Search for the cell housing the specified text and yield its [x, y] center coordinate. 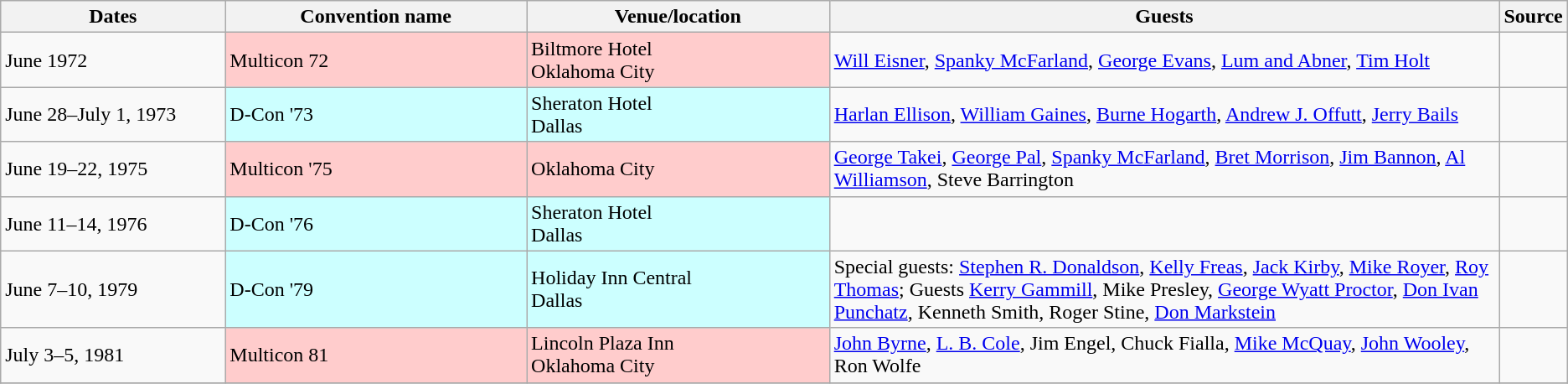
Multicon 81 [376, 355]
D-Con '79 [376, 289]
George Takei, George Pal, Spanky McFarland, Bret Morrison, Jim Bannon, Al Williamson, Steve Barrington [1164, 169]
Convention name [376, 17]
June 7–10, 1979 [113, 289]
D-Con '73 [376, 114]
Harlan Ellison, William Gaines, Burne Hogarth, Andrew J. Offutt, Jerry Bails [1164, 114]
Guests [1164, 17]
Source [1533, 17]
Lincoln Plaza InnOklahoma City [678, 355]
Oklahoma City [678, 169]
D-Con '76 [376, 223]
July 3–5, 1981 [113, 355]
Multicon 72 [376, 60]
June 1972 [113, 60]
June 28–July 1, 1973 [113, 114]
Dates [113, 17]
Venue/location [678, 17]
June 11–14, 1976 [113, 223]
Multicon '75 [376, 169]
Biltmore HotelOklahoma City [678, 60]
Holiday Inn CentralDallas [678, 289]
June 19–22, 1975 [113, 169]
John Byrne, L. B. Cole, Jim Engel, Chuck Fialla, Mike McQuay, John Wooley, Ron Wolfe [1164, 355]
Will Eisner, Spanky McFarland, George Evans, Lum and Abner, Tim Holt [1164, 60]
